For the text-containing cell, return its midpoint in (x, y) coordinate format. 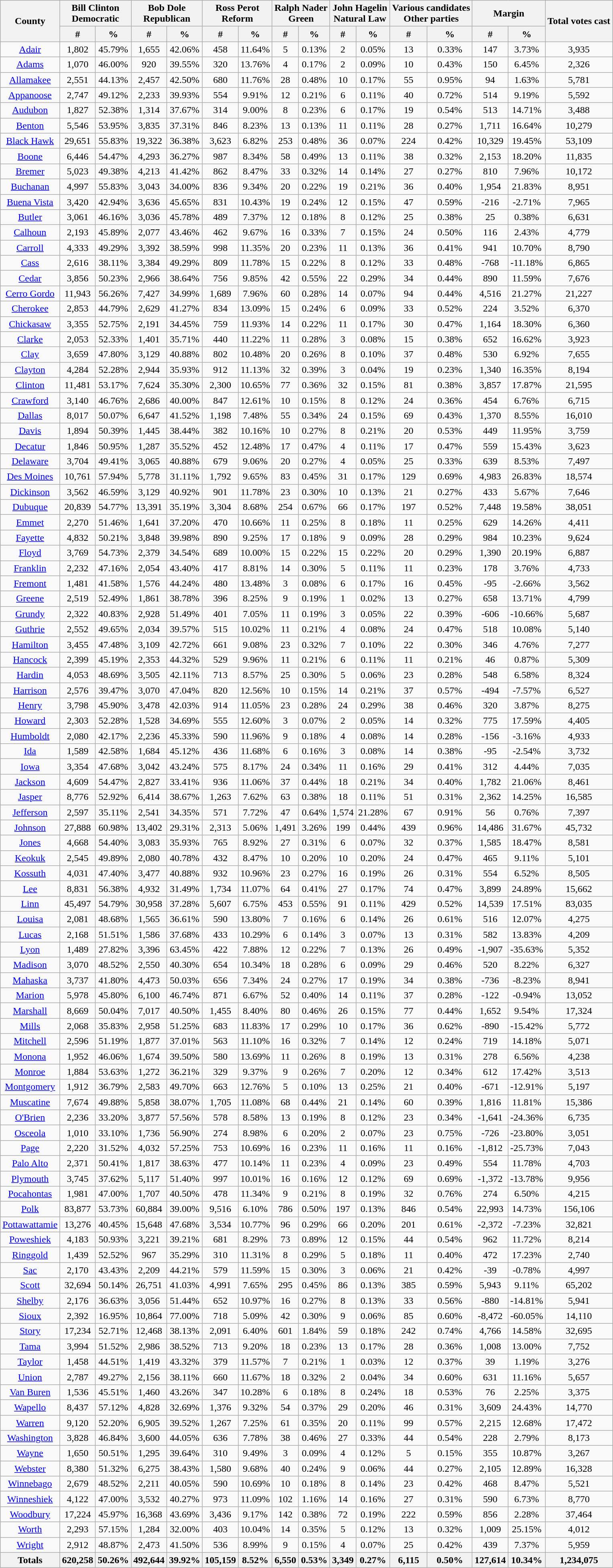
3,600 (149, 1438)
73 (285, 1240)
Emmet (30, 522)
-8.23% (526, 980)
1,295 (149, 1453)
470 (220, 522)
4,032 (149, 1148)
2,552 (78, 629)
38.13% (184, 1331)
13.09% (255, 309)
579 (220, 1270)
802 (220, 354)
8,194 (579, 370)
1,481 (78, 583)
49.89% (113, 858)
19,322 (149, 141)
40.27% (184, 1499)
8,214 (579, 1240)
-14.81% (526, 1301)
Howard (30, 721)
3,857 (490, 385)
2,068 (78, 1026)
41.80% (113, 980)
914 (220, 706)
5,941 (579, 1301)
10.00% (255, 553)
-1,812 (490, 1148)
50.03% (184, 980)
50.23% (113, 278)
17.42% (526, 1072)
11.76% (255, 80)
Margin (509, 14)
31.52% (113, 1148)
-2.54% (526, 751)
-1,907 (490, 950)
Total votes cast (579, 21)
3,065 (149, 461)
679 (220, 461)
-11.18% (526, 263)
Des Moines (30, 477)
57.25% (184, 1148)
3,354 (78, 767)
2,576 (78, 690)
64 (285, 888)
14,110 (579, 1316)
52.92% (113, 797)
8.34% (255, 156)
50.21% (113, 538)
42.03% (184, 706)
1,580 (220, 1469)
6,735 (579, 1117)
518 (490, 629)
10.01% (255, 1178)
Bill ClintonDemocratic (95, 14)
4,122 (78, 1499)
555 (220, 721)
45.12% (184, 751)
1,655 (149, 49)
10.96% (255, 873)
John HagelinNatural Law (360, 14)
1,460 (149, 1392)
1,952 (78, 1056)
-1,641 (490, 1117)
5,117 (149, 1178)
1,689 (220, 293)
45.78% (184, 217)
Page (30, 1148)
2,399 (78, 660)
4.44% (526, 767)
514 (490, 95)
6.92% (526, 354)
7,277 (579, 644)
1,586 (149, 935)
34.99% (184, 293)
536 (220, 1545)
38.78% (184, 599)
50.51% (113, 1453)
33.10% (113, 1133)
50.14% (113, 1285)
Union (30, 1377)
8.53% (526, 461)
462 (220, 233)
Greene (30, 599)
11.95% (526, 431)
37.68% (184, 935)
Dallas (30, 415)
13,391 (149, 507)
1,954 (490, 186)
0.91% (450, 812)
9,624 (579, 538)
Totals (30, 1560)
17,324 (579, 1011)
52.20% (113, 1423)
-122 (490, 995)
Crawford (30, 400)
59 (343, 1331)
Sioux (30, 1316)
7.65% (255, 1285)
9,120 (78, 1423)
5.09% (255, 1316)
12.61% (255, 400)
1,782 (490, 782)
Taylor (30, 1362)
6,275 (149, 1469)
1,981 (78, 1194)
1,711 (490, 125)
7,624 (149, 385)
43.46% (184, 233)
973 (220, 1499)
11.31% (255, 1255)
53.95% (113, 125)
8.40% (255, 1011)
8,461 (579, 782)
0.62% (450, 1026)
Allamakee (30, 80)
Wright (30, 1545)
12.60% (255, 721)
11.64% (255, 49)
834 (220, 309)
83 (285, 477)
3,745 (78, 1178)
39.52% (184, 1423)
Palo Alto (30, 1163)
1.63% (526, 80)
1,817 (149, 1163)
Audubon (30, 110)
34.35% (184, 812)
44.05% (184, 1438)
656 (220, 980)
862 (220, 171)
-24.36% (526, 1117)
2.79% (526, 1438)
998 (220, 248)
7,497 (579, 461)
53,109 (579, 141)
39.00% (184, 1209)
8.23% (255, 125)
2,270 (78, 522)
35.29% (184, 1255)
1,802 (78, 49)
44.24% (184, 583)
-0.94% (526, 995)
3,056 (149, 1301)
Hancock (30, 660)
34.69% (184, 721)
1,009 (490, 1530)
60.98% (113, 827)
984 (490, 538)
-7.57% (526, 690)
Decatur (30, 446)
5,197 (579, 1087)
529 (220, 660)
0.67% (314, 507)
57.12% (113, 1407)
Adair (30, 49)
0.75% (450, 1133)
3,798 (78, 706)
16,368 (149, 1514)
Warren (30, 1423)
6,100 (149, 995)
5,657 (579, 1377)
37.20% (184, 522)
2,322 (78, 614)
31.11% (184, 477)
22,993 (490, 1209)
7,427 (149, 293)
1,267 (220, 1423)
Scott (30, 1285)
-13.78% (526, 1178)
4,238 (579, 1056)
56.90% (184, 1133)
50.39% (113, 431)
-23.80% (526, 1133)
1,736 (149, 1133)
-494 (490, 690)
Davis (30, 431)
Marshall (30, 1011)
150 (490, 65)
Ringgold (30, 1255)
49.88% (113, 1102)
3,899 (490, 888)
8,770 (579, 1499)
489 (220, 217)
5,943 (490, 1285)
Johnson (30, 827)
1,652 (490, 1011)
10.02% (255, 629)
7.48% (255, 415)
11.06% (255, 782)
1,536 (78, 1392)
3,856 (78, 278)
9,516 (220, 1209)
116 (490, 233)
26.83% (526, 477)
36.38% (184, 141)
3,140 (78, 400)
6,887 (579, 553)
4,053 (78, 675)
6.10% (255, 1209)
47.40% (113, 873)
1,489 (78, 950)
14,539 (490, 904)
1,455 (220, 1011)
40.05% (184, 1484)
472 (490, 1255)
7.88% (255, 950)
Bob DoleRepublican (167, 14)
34.54% (184, 553)
11.68% (255, 751)
Muscatine (30, 1102)
4,733 (579, 568)
871 (220, 995)
1,585 (490, 843)
3,036 (149, 217)
8,017 (78, 415)
5.67% (526, 492)
3,396 (149, 950)
9.68% (255, 1469)
6.67% (255, 995)
Dickinson (30, 492)
42.58% (113, 751)
912 (220, 370)
Poweshiek (30, 1240)
16,585 (579, 797)
86 (343, 1285)
465 (490, 858)
1,734 (220, 888)
5,687 (579, 614)
-736 (490, 980)
9.49% (255, 1453)
8,790 (579, 248)
578 (220, 1117)
1,340 (490, 370)
6.52% (526, 873)
0.56% (450, 1301)
6.73% (526, 1499)
847 (220, 400)
4,209 (579, 935)
39.92% (184, 1560)
43.43% (113, 1270)
31.49% (184, 888)
18.30% (526, 324)
45.33% (184, 736)
11,835 (579, 156)
8,941 (579, 980)
27.82% (113, 950)
1,884 (78, 1072)
759 (220, 324)
2,392 (78, 1316)
16.64% (526, 125)
3,659 (78, 354)
52.75% (113, 324)
51.44% (184, 1301)
4,766 (490, 1331)
1,198 (220, 415)
1,894 (78, 431)
40.00% (184, 400)
39.57% (184, 629)
1,164 (490, 324)
36.21% (184, 1072)
417 (220, 568)
1,070 (78, 65)
201 (409, 1224)
2,473 (149, 1545)
3,384 (149, 263)
3,769 (78, 553)
379 (220, 1362)
50.07% (113, 415)
10,172 (579, 171)
37.62% (113, 1178)
178 (490, 568)
4,668 (78, 843)
575 (220, 767)
9.19% (526, 95)
2.28% (526, 1514)
2,986 (149, 1346)
2,583 (149, 1087)
Hamilton (30, 644)
54.40% (113, 843)
2,928 (149, 614)
Montgomery (30, 1087)
9.91% (255, 95)
1,674 (149, 1056)
21,595 (579, 385)
38,051 (579, 507)
Jackson (30, 782)
639 (490, 461)
756 (220, 278)
582 (490, 935)
10.08% (526, 629)
3,923 (579, 339)
6,360 (579, 324)
Grundy (30, 614)
6,550 (285, 1560)
401 (220, 614)
58 (285, 156)
47.48% (113, 644)
7,017 (149, 1011)
6.75% (255, 904)
7.72% (255, 812)
-890 (490, 1026)
660 (220, 1377)
1,792 (220, 477)
45.51% (113, 1392)
636 (220, 1438)
Pocahontas (30, 1194)
31 (343, 477)
329 (220, 1072)
44.32% (184, 660)
Webster (30, 1469)
2,597 (78, 812)
4,473 (149, 980)
15,386 (579, 1102)
Buchanan (30, 186)
49.70% (184, 1087)
52.71% (113, 1331)
41.52% (184, 415)
458 (220, 49)
7.25% (255, 1423)
449 (490, 431)
21.06% (526, 782)
403 (220, 1530)
3,051 (579, 1133)
Guthrie (30, 629)
1,445 (149, 431)
40.92% (184, 492)
99 (409, 1423)
16,010 (579, 415)
Carroll (30, 248)
3,477 (149, 873)
Bremer (30, 171)
4,933 (579, 736)
Van Buren (30, 1392)
37.31% (184, 125)
253 (285, 141)
831 (220, 202)
-1,372 (490, 1178)
6,370 (579, 309)
6,446 (78, 156)
3,636 (149, 202)
40.83% (113, 614)
Sac (30, 1270)
10.87% (526, 1453)
54.73% (113, 553)
20.19% (526, 553)
Osceola (30, 1133)
36.61% (184, 919)
3,848 (149, 538)
Monroe (30, 1072)
8.52% (255, 1560)
13.76% (255, 65)
156,106 (579, 1209)
941 (490, 248)
Mitchell (30, 1041)
County (30, 21)
105,159 (220, 1560)
57.94% (113, 477)
440 (220, 339)
8,275 (579, 706)
10,864 (149, 1316)
6,327 (579, 965)
51.51% (113, 935)
3,304 (220, 507)
-2.66% (526, 583)
45,732 (579, 827)
17.59% (526, 721)
997 (220, 1178)
18.20% (526, 156)
13.71% (526, 599)
453 (285, 904)
17.87% (526, 385)
-2,372 (490, 1224)
7.78% (255, 1438)
1,263 (220, 797)
4,284 (78, 370)
10.23% (526, 538)
83,035 (579, 904)
6.76% (526, 400)
2,034 (149, 629)
15,648 (149, 1224)
8.22% (526, 965)
228 (490, 1438)
10.97% (255, 1301)
3,732 (579, 751)
7.62% (255, 797)
432 (220, 858)
Chickasaw (30, 324)
7,646 (579, 492)
2,091 (220, 1331)
2,153 (490, 156)
3,061 (78, 217)
3,043 (149, 186)
3,083 (149, 843)
-216 (490, 202)
Ross PerotReform (237, 14)
3,221 (149, 1240)
8,437 (78, 1407)
5,778 (149, 477)
820 (220, 690)
4,333 (78, 248)
13,052 (579, 995)
1,574 (343, 812)
11.35% (255, 248)
1,846 (78, 446)
16.35% (526, 370)
2,081 (78, 919)
7,655 (579, 354)
Jefferson (30, 812)
8.58% (255, 1117)
5,101 (579, 858)
42.06% (184, 49)
35.83% (113, 1026)
199 (343, 827)
856 (490, 1514)
8,776 (78, 797)
4,293 (149, 156)
1,528 (149, 721)
12.07% (526, 919)
18,574 (579, 477)
11.57% (255, 1362)
-156 (490, 736)
17,224 (78, 1514)
42.11% (184, 675)
7,397 (579, 812)
46.84% (113, 1438)
45.97% (113, 1514)
1,684 (149, 751)
3,505 (149, 675)
936 (220, 782)
Dubuque (30, 507)
932 (220, 873)
2,787 (78, 1377)
3,488 (579, 110)
Clarke (30, 339)
1,010 (78, 1133)
26,751 (149, 1285)
516 (490, 919)
35.52% (184, 446)
1,314 (149, 110)
Appanoose (30, 95)
967 (149, 1255)
663 (220, 1087)
8,669 (78, 1011)
29,651 (78, 141)
571 (220, 812)
312 (490, 767)
10.04% (255, 1530)
9.37% (255, 1072)
43.69% (184, 1514)
6,715 (579, 400)
10.14% (255, 1163)
-60.05% (526, 1316)
14.71% (526, 110)
43.24% (184, 767)
1,008 (490, 1346)
987 (220, 156)
Benton (30, 125)
43.32% (184, 1362)
1,234,075 (579, 1560)
3.76% (526, 568)
56.26% (113, 293)
38.07% (184, 1102)
1,816 (490, 1102)
47.16% (113, 568)
1.16% (314, 1499)
4,703 (579, 1163)
7,043 (579, 1148)
4,932 (149, 888)
16,328 (579, 1469)
13,402 (149, 827)
8,505 (579, 873)
Floyd (30, 553)
12.89% (526, 1469)
Winneshiek (30, 1499)
-0.78% (526, 1270)
37.67% (184, 110)
1,491 (285, 827)
7,448 (490, 507)
129 (409, 477)
601 (285, 1331)
683 (220, 1026)
9.96% (255, 660)
3.52% (526, 309)
11.08% (255, 1102)
37,464 (579, 1514)
4,275 (579, 919)
-2.71% (526, 202)
52.38% (113, 110)
38.52% (184, 1346)
35.71% (184, 339)
11.05% (255, 706)
2,853 (78, 309)
51.19% (113, 1041)
13.48% (255, 583)
12,468 (149, 1331)
10.43% (255, 202)
3,877 (149, 1117)
242 (409, 1331)
1,861 (149, 599)
-606 (490, 614)
9.00% (255, 110)
Cedar (30, 278)
-25.73% (526, 1148)
12.48% (255, 446)
Louisa (30, 919)
-3.16% (526, 736)
Delaware (30, 461)
-12.91% (526, 1087)
548 (490, 675)
2,519 (78, 599)
11,481 (78, 385)
127,614 (490, 1560)
1,641 (149, 522)
46.76% (113, 400)
3,109 (149, 644)
11.09% (255, 1499)
468 (490, 1484)
50.41% (113, 1163)
346 (490, 644)
2,303 (78, 721)
17,234 (78, 1331)
Lucas (30, 935)
13.69% (255, 1056)
2,747 (78, 95)
9.85% (255, 278)
9.54% (526, 1011)
19.58% (526, 507)
Tama (30, 1346)
3,828 (78, 1438)
11.10% (255, 1041)
44.21% (184, 1270)
52.49% (113, 599)
7,674 (78, 1102)
5,023 (78, 171)
54.77% (113, 507)
Calhoun (30, 233)
29.31% (184, 827)
3.87% (526, 706)
6,115 (409, 1560)
1,877 (149, 1041)
753 (220, 1148)
49.27% (113, 1377)
49.41% (113, 461)
41.42% (184, 171)
42.50% (184, 80)
2,054 (149, 568)
492,644 (149, 1560)
4,411 (579, 522)
Pottawattamie (30, 1224)
42.17% (113, 736)
-15.42% (526, 1026)
10.77% (255, 1224)
33.41% (184, 782)
559 (490, 446)
-726 (490, 1133)
1,284 (149, 1530)
2,616 (78, 263)
1,370 (490, 415)
30 (409, 324)
42.94% (113, 202)
44.51% (113, 1362)
Kossuth (30, 873)
102 (285, 1499)
51.40% (184, 1178)
8,581 (579, 843)
Polk (30, 1209)
2.43% (526, 233)
57.15% (113, 1530)
49.38% (113, 171)
61 (285, 1423)
42.72% (184, 644)
Fremont (30, 583)
1,650 (78, 1453)
36.27% (184, 156)
38.44% (184, 431)
314 (220, 110)
80 (285, 1011)
14.18% (526, 1041)
5,781 (579, 80)
1,827 (78, 110)
53.73% (113, 1209)
16.95% (113, 1316)
11.72% (526, 1240)
3.73% (526, 49)
49.65% (113, 629)
-768 (490, 263)
9.06% (255, 461)
44.13% (113, 80)
3,355 (78, 324)
21,227 (579, 293)
Franklin (30, 568)
10,761 (78, 477)
-671 (490, 1087)
11.83% (255, 1026)
658 (490, 599)
3,835 (149, 125)
83,877 (78, 1209)
3,994 (78, 1346)
Humboldt (30, 736)
31.67% (526, 827)
53.63% (113, 1072)
4,799 (579, 599)
39.21% (184, 1240)
51.25% (184, 1026)
36.63% (113, 1301)
46.16% (113, 217)
14.26% (526, 522)
Butler (30, 217)
52 (285, 995)
4,031 (78, 873)
-8,472 (490, 1316)
7,965 (579, 202)
6,527 (579, 690)
Ida (30, 751)
3,737 (78, 980)
1,376 (220, 1407)
14,486 (490, 827)
2,077 (149, 233)
51.46% (113, 522)
3,534 (220, 1224)
4,832 (78, 538)
34.45% (184, 324)
41.27% (184, 309)
4,991 (220, 1285)
1,401 (149, 339)
49.12% (113, 95)
2,313 (220, 827)
9.65% (255, 477)
680 (220, 80)
24.89% (526, 888)
2,211 (149, 1484)
39 (490, 1362)
8.81% (255, 568)
786 (285, 1209)
10.70% (526, 248)
5,978 (78, 995)
45.19% (113, 660)
Marion (30, 995)
1,707 (149, 1194)
8,324 (579, 675)
46.00% (113, 65)
3,513 (579, 1072)
43.40% (184, 568)
6,865 (579, 263)
1,287 (149, 446)
3,042 (149, 767)
222 (409, 1514)
2,944 (149, 370)
810 (490, 171)
91 (343, 904)
46.06% (113, 1056)
-35.63% (526, 950)
2,371 (78, 1163)
6.58% (526, 675)
2,176 (78, 1301)
47.80% (113, 354)
19.45% (526, 141)
O'Brien (30, 1117)
1,419 (149, 1362)
2,293 (78, 1530)
11.96% (255, 736)
5,140 (579, 629)
477 (220, 1163)
60,884 (149, 1209)
Woodbury (30, 1514)
77.00% (184, 1316)
3,267 (579, 1453)
14,770 (579, 1407)
32,694 (78, 1285)
2,353 (149, 660)
382 (220, 431)
32,821 (579, 1224)
14.25% (526, 797)
4,183 (78, 1240)
0.03% (373, 1362)
11.67% (255, 1377)
9.32% (255, 1407)
5,352 (579, 950)
355 (490, 1453)
56.38% (113, 888)
9.20% (255, 1346)
11,943 (78, 293)
775 (490, 721)
3,375 (579, 1392)
4,012 (579, 1530)
Lee (30, 888)
6.82% (255, 141)
6.40% (255, 1331)
2,550 (149, 965)
51.52% (113, 1346)
6.50% (526, 1194)
10.28% (255, 1392)
13.80% (255, 919)
5,521 (579, 1484)
4,516 (490, 293)
2,053 (78, 339)
631 (490, 1377)
520 (490, 965)
2,362 (490, 797)
962 (490, 1240)
34.00% (184, 186)
1,390 (490, 553)
8.17% (255, 767)
1,565 (149, 919)
6.45% (526, 65)
Story (30, 1331)
0.96% (450, 827)
11.34% (255, 1194)
2,300 (220, 385)
25.15% (526, 1530)
689 (220, 553)
Adams (30, 65)
3,478 (149, 706)
65,202 (579, 1285)
2,379 (149, 553)
6.56% (526, 1056)
7.05% (255, 614)
51.49% (184, 614)
1.19% (526, 1362)
51.32% (113, 1469)
3,436 (220, 1514)
18.47% (526, 843)
15,662 (579, 888)
295 (285, 1285)
6,631 (579, 217)
8,831 (78, 888)
48.68% (113, 919)
478 (220, 1194)
3,532 (149, 1499)
8,173 (579, 1438)
385 (409, 1285)
21.83% (526, 186)
Clinton (30, 385)
40.45% (113, 1224)
2,457 (149, 80)
2,629 (149, 309)
-10.66% (526, 614)
35.11% (113, 812)
39.50% (184, 1056)
515 (220, 629)
85 (409, 1316)
396 (220, 599)
50.04% (113, 1011)
33.20% (113, 1117)
4,405 (579, 721)
Henry (30, 706)
54 (285, 1407)
14.73% (526, 1209)
Buena Vista (30, 202)
41.50% (184, 1545)
53.17% (113, 385)
6,905 (149, 1423)
Linn (30, 904)
40.78% (184, 858)
30,958 (149, 904)
Hardin (30, 675)
38.64% (184, 278)
10.16% (255, 431)
38.43% (184, 1469)
52.52% (113, 1255)
76 (490, 1392)
48.69% (113, 675)
10.29% (255, 935)
11.22% (255, 339)
Wayne (30, 1453)
8,951 (579, 186)
2,191 (149, 324)
63.45% (184, 950)
654 (220, 965)
563 (220, 1041)
8.92% (255, 843)
Iowa (30, 767)
46.59% (113, 492)
41.58% (113, 583)
Monona (30, 1056)
12.56% (255, 690)
920 (149, 65)
1,272 (149, 1072)
2,545 (78, 858)
2.25% (526, 1392)
2,105 (490, 1469)
347 (220, 1392)
Mills (30, 1026)
13.00% (526, 1346)
24.43% (526, 1407)
4,213 (149, 171)
32,695 (579, 1331)
Keokuk (30, 858)
41.03% (184, 1285)
0.87% (526, 660)
480 (220, 583)
48.87% (113, 1545)
719 (490, 1041)
5,607 (220, 904)
17.51% (526, 904)
Wapello (30, 1407)
21.27% (526, 293)
2,232 (78, 568)
0.74% (450, 1331)
37.01% (184, 1041)
2,740 (579, 1255)
1,705 (220, 1102)
530 (490, 354)
11.13% (255, 370)
436 (220, 751)
10,329 (490, 141)
Cerro Gordo (30, 293)
3,276 (579, 1362)
1,576 (149, 583)
2,326 (579, 65)
0.95% (450, 80)
74 (409, 888)
68 (285, 1102)
6,647 (149, 415)
5,546 (78, 125)
3,455 (78, 644)
2,958 (149, 1026)
661 (220, 644)
9.08% (255, 644)
13.83% (526, 935)
39.64% (184, 1453)
513 (490, 110)
Mahaska (30, 980)
Washington (30, 1438)
3,392 (149, 248)
2,193 (78, 233)
2,215 (490, 1423)
54.79% (113, 904)
Madison (30, 965)
-39 (490, 1270)
Ralph NaderGreen (301, 14)
16.62% (526, 339)
12.76% (255, 1087)
4,828 (149, 1407)
35.30% (184, 385)
2,209 (149, 1270)
8.68% (255, 507)
580 (220, 1056)
5,071 (579, 1041)
2,686 (149, 400)
20,839 (78, 507)
3,349 (343, 1560)
452 (220, 446)
4,779 (579, 233)
39.55% (184, 65)
1.84% (314, 1331)
0.02% (373, 599)
7,676 (579, 278)
422 (220, 950)
5,772 (579, 1026)
3,704 (78, 461)
Cherokee (30, 309)
45.65% (184, 202)
765 (220, 843)
Shelby (30, 1301)
10.48% (255, 354)
612 (490, 1072)
6,414 (149, 797)
57.56% (184, 1117)
3,759 (579, 431)
836 (220, 186)
11.81% (526, 1102)
39.98% (184, 538)
901 (220, 492)
39.93% (184, 95)
0.72% (450, 95)
38.63% (184, 1163)
45.79% (113, 49)
15.43% (526, 446)
2,596 (78, 1041)
Harrison (30, 690)
142 (285, 1514)
45,497 (78, 904)
1,439 (78, 1255)
Black Hawk (30, 141)
809 (220, 263)
17.23% (526, 1255)
9.25% (255, 538)
38.59% (184, 248)
3,609 (490, 1407)
Various candidatesOther parties (431, 14)
45.80% (113, 995)
8.55% (526, 415)
Jasper (30, 797)
13,276 (78, 1224)
2,168 (78, 935)
0.64% (314, 812)
Jones (30, 843)
37.28% (184, 904)
50.95% (113, 446)
9.17% (255, 1514)
67 (409, 812)
7,752 (579, 1346)
4,215 (579, 1194)
72 (343, 1514)
254 (285, 507)
1,458 (78, 1362)
35.19% (184, 507)
Clay (30, 354)
Lyon (30, 950)
11.07% (255, 888)
10.66% (255, 522)
47.04% (184, 690)
32.00% (184, 1530)
454 (490, 400)
8.57% (255, 675)
2,679 (78, 1484)
-7.23% (526, 1224)
7.34% (255, 980)
8.25% (255, 599)
Winnebago (30, 1484)
2,912 (78, 1545)
Clayton (30, 370)
3.26% (314, 827)
39.47% (113, 690)
50.26% (113, 1560)
629 (490, 522)
3,935 (579, 49)
81 (409, 385)
2,541 (149, 812)
2,220 (78, 1148)
2,156 (149, 1377)
681 (220, 1240)
5,309 (579, 660)
1,589 (78, 751)
Cass (30, 263)
4,983 (490, 477)
12.68% (526, 1423)
8.98% (255, 1133)
8,380 (78, 1469)
2,827 (149, 782)
51 (409, 797)
5,592 (579, 95)
45.89% (113, 233)
Boone (30, 156)
2,233 (149, 95)
147 (490, 49)
50.93% (113, 1240)
9.67% (255, 233)
3,420 (78, 202)
96 (285, 1224)
Worth (30, 1530)
Plymouth (30, 1178)
52.33% (113, 339)
40.30% (184, 965)
2,551 (78, 80)
21.28% (373, 812)
-880 (490, 1301)
Fayette (30, 538)
43.26% (184, 1392)
2,170 (78, 1270)
4,609 (78, 782)
429 (409, 904)
5,959 (579, 1545)
38.67% (184, 797)
11.93% (255, 324)
27,888 (78, 827)
5,858 (149, 1102)
63 (285, 797)
11.16% (526, 1377)
2,966 (149, 278)
0.89% (314, 1240)
10.65% (255, 385)
5.06% (255, 827)
1,912 (78, 1087)
46.74% (184, 995)
7,035 (579, 767)
36.79% (113, 1087)
9,956 (579, 1178)
56 (490, 812)
14.58% (526, 1331)
8.99% (255, 1545)
8.29% (255, 1240)
278 (490, 1056)
718 (220, 1316)
4.76% (526, 644)
10,279 (579, 125)
17,472 (579, 1423)
620,258 (78, 1560)
32.69% (184, 1407)
9.34% (255, 186)
44.79% (113, 309)
45.90% (113, 706)
